Provide the [X, Y] coordinate of the cell's center where the given text is located.  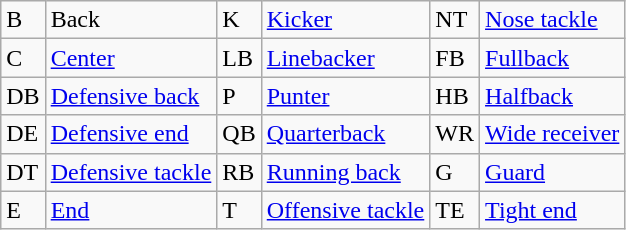
Punter [346, 96]
Back [131, 20]
P [239, 96]
DE [23, 134]
HB [455, 96]
C [23, 58]
G [455, 172]
Nose tackle [552, 20]
LB [239, 58]
E [23, 210]
Defensive end [131, 134]
End [131, 210]
T [239, 210]
Defensive back [131, 96]
B [23, 20]
Defensive tackle [131, 172]
Fullback [552, 58]
DB [23, 96]
DT [23, 172]
TE [455, 210]
WR [455, 134]
Center [131, 58]
Tight end [552, 210]
RB [239, 172]
Linebacker [346, 58]
Kicker [346, 20]
Running back [346, 172]
Wide receiver [552, 134]
Halfback [552, 96]
Offensive tackle [346, 210]
Guard [552, 172]
QB [239, 134]
NT [455, 20]
FB [455, 58]
K [239, 20]
Quarterback [346, 134]
